Return the [X, Y] coordinate for the center point of the cell that contains the specified text.  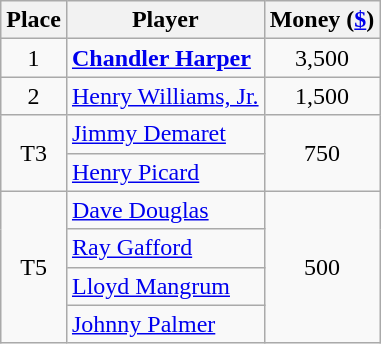
Jimmy Demaret [165, 134]
Lloyd Mangrum [165, 286]
750 [322, 153]
3,500 [322, 58]
Dave Douglas [165, 210]
Chandler Harper [165, 58]
T5 [34, 267]
T3 [34, 153]
Ray Gafford [165, 248]
Player [165, 20]
2 [34, 96]
Johnny Palmer [165, 324]
Henry Picard [165, 172]
500 [322, 267]
Money ($) [322, 20]
Henry Williams, Jr. [165, 96]
1 [34, 58]
Place [34, 20]
1,500 [322, 96]
